Search for the cell housing the specified text and yield its [x, y] center coordinate. 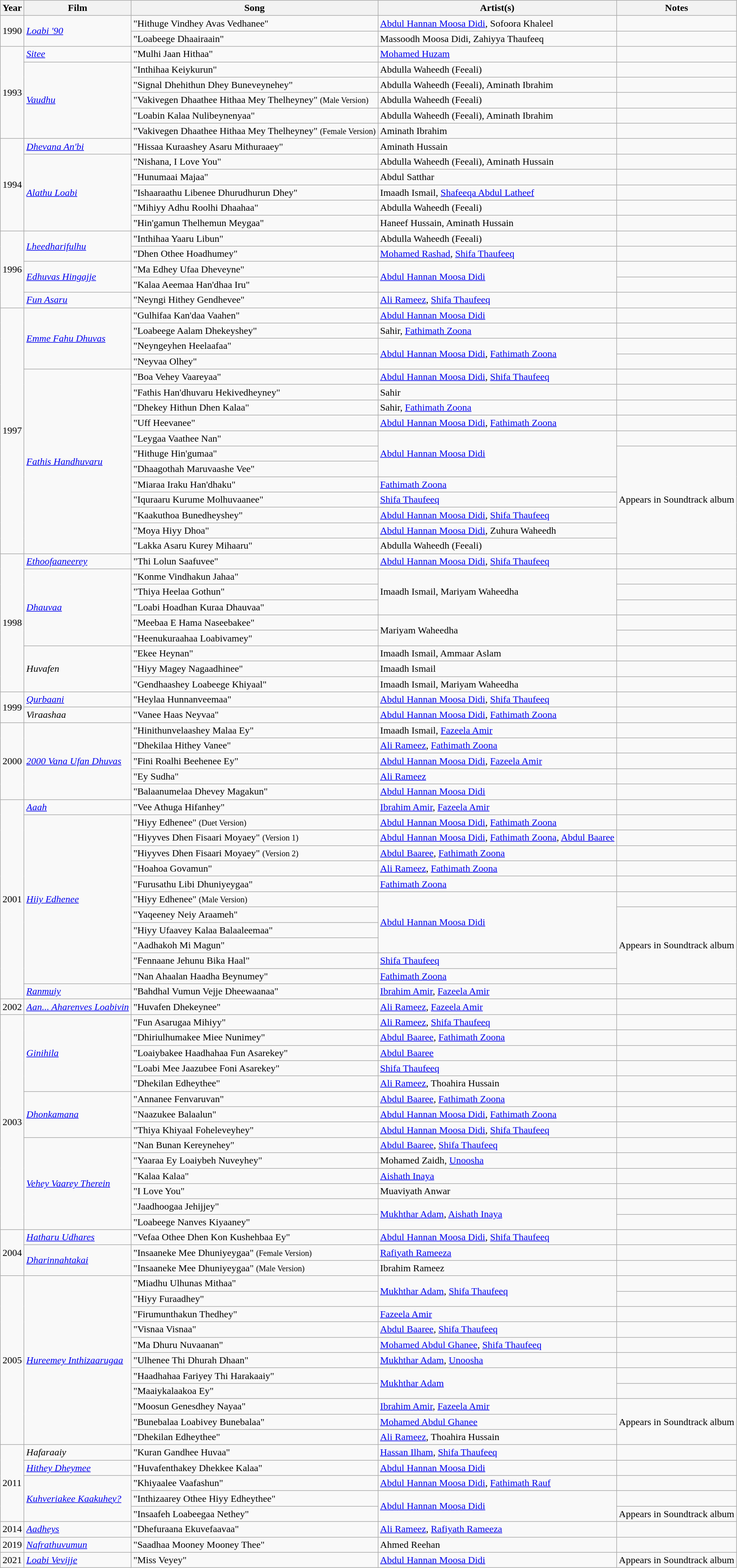
Aminath Ibrahim [497, 131]
"Hithuge Hin'gumaa" [254, 454]
Ali Rameez [497, 776]
"Khiyaalee Vaafashun" [254, 1483]
"Huvafen Dhekeynee" [254, 1007]
Mariyam Waheedha [497, 630]
"Nan Ahaalan Haadha Beynumey" [254, 976]
Mohamed Zaidh, Unoosha [497, 1160]
Aminath Hussain [497, 146]
Abdul Hannan Moosa Didi, Fathimath Rauf [497, 1483]
Sitee [77, 54]
"Moosun Genesdhey Nayaa" [254, 1406]
Sahir [497, 392]
"Loabeege Nanves Kiyaaney" [254, 1222]
"Naazukee Balaalun" [254, 1114]
1999 [12, 707]
Aadheys [77, 1529]
Edhuvas Hingajje [77, 277]
"Saadhaa Mooney Mooney Thee" [254, 1545]
Kuhveriakee Kaakuhey? [77, 1499]
Fazeela Amir [497, 1314]
Fun Asaru [77, 300]
Fathis Handhuvaru [77, 461]
"Furusathu Libi Dhuniyeygaa" [254, 884]
"Ekee Heynan" [254, 653]
"Hinithunvelaashey Malaa Ey" [254, 730]
Vaudhu [77, 100]
Aaah [77, 807]
"Nishana, I Love You" [254, 161]
"Loabeege Aalam Dhekeyshey" [254, 331]
Massoodh Moosa Didi, Zahiyya Thaufeeq [497, 39]
"Mulhi Jaan Hithaa" [254, 54]
"Kaakuthoa Bunedheyshey" [254, 515]
"Vakivegen Dhaathee Hithaa Mey Thelheyney" (Male Version) [254, 100]
"Fathis Han'dhuvaru Hekivedheyney" [254, 392]
"Loabeege Dhaairaain" [254, 39]
1990 [12, 31]
"Neyvaa Olhey" [254, 361]
"Inthihaa Keiykurun" [254, 69]
1994 [12, 184]
Hafaraaiy [77, 1453]
Imaadh Ismail [497, 669]
"Neyngeyhen Heelaafaa" [254, 346]
"Leygaa Vaathee Nan" [254, 438]
Rafiyath Rameeza [497, 1253]
"Hissaa Kuraashey Asaru Mithuraaey" [254, 146]
"Heylaa Hunnanveemaa" [254, 700]
"Vee Athuga Hifanhey" [254, 807]
Vehey Vaarey Therein [77, 1183]
Ginihila [77, 1053]
2003 [12, 1122]
2000 Vana Ufan Dhuvas [77, 761]
Mukhthar Adam [497, 1383]
"Hiyy Magey Nagaadhinee" [254, 669]
"Signal Dhehithun Dhey Buneveynehey" [254, 85]
2005 [12, 1360]
"Aadhakoh Mi Magun" [254, 945]
"Ulhenee Thi Dhurah Dhaan" [254, 1360]
Nafrathuvumun [77, 1545]
"Thi Lolun Saafuvee" [254, 561]
Abdul Baaree [497, 1053]
Dharinnahtakai [77, 1260]
2002 [12, 1007]
"Hiyy Furaadhey" [254, 1299]
Imaadh Ismail, Fazeela Amir [497, 730]
Loabi Vevijje [77, 1560]
Mukhthar Adam, Shifa Thaufeeq [497, 1291]
"Vanee Haas Neyvaa" [254, 715]
"Miadhu Ulhunas Mithaa" [254, 1283]
Notes [676, 8]
"Hoahoa Govamun" [254, 868]
Lheedharifulhu [77, 246]
"Gulhifaa Kan'daa Vaahen" [254, 315]
Imaadh Ismail, Ammaar Aslam [497, 653]
Haneef Hussain, Aminath Hussain [497, 223]
Dhonkamana [77, 1114]
Ranmuiy [77, 992]
"Kalaa Kalaa" [254, 1176]
Mukhthar Adam, Aishath Inaya [497, 1214]
Mohamed Rashad, Shifa Thaufeeq [497, 254]
"Dhiriulhumakee Miee Nunimey" [254, 1038]
"Inthihaa Yaaru Libun" [254, 239]
Aan... Aharenves Loabivin [77, 1007]
"Konme Vindhakun Jahaa" [254, 576]
Dhevana An'bi [77, 146]
2000 [12, 761]
"Vakivegen Dhaathee Hithaa Mey Thelheyney" (Female Version) [254, 131]
"Thiya Khiyaal Foheleveyhey" [254, 1130]
"Hiyy Edhenee" (Male Version) [254, 899]
"Hiyyves Dhen Fisaari Moyaey" (Version 2) [254, 853]
1998 [12, 623]
"Ma Edhey Ufaa Dheveyne" [254, 269]
"Loabi Mee Jaazubee Foni Asarekey" [254, 1068]
Aishath Inaya [497, 1176]
Qurbaani [77, 700]
"Hiyy Ufaavey Kalaa Balaaleemaa" [254, 930]
Mohamed Huzam [497, 54]
"Firumunthakun Thedhey" [254, 1314]
"Dhen Othee Hoadhumey" [254, 254]
"Moya Hiyy Dhoa" [254, 530]
Abdul Hannan Moosa Didi, Fathimath Zoona, Abdul Baaree [497, 838]
"Thiya Heelaa Gothun" [254, 592]
"I Love You" [254, 1191]
"Haadhahaa Fariyey Thi Harakaaiy" [254, 1375]
"Neyngi Hithey Gendhevee" [254, 300]
"Yaaraa Ey Loaiybeh Nuveyhey" [254, 1160]
Artist(s) [497, 8]
1997 [12, 430]
Loabi '90 [77, 31]
Mukhthar Adam, Unoosha [497, 1360]
"Bahdhal Vumun Vejje Dheewaanaa" [254, 992]
1996 [12, 269]
"Insaaneke Mee Dhuniyeygaa" (Male Version) [254, 1268]
Abdulla Waheedh (Feeali), Aminath Hussain [497, 161]
Mohamed Abdul Ghanee [497, 1421]
Ibrahim Rameez [497, 1268]
"Dhekilaa Hithey Vanee" [254, 746]
Abdul Hannan Moosa Didi, Fazeela Amir [497, 761]
"Boa Vehey Vaareyaa" [254, 377]
"Heenukuraahaa Loabivamey" [254, 638]
"Bunebalaa Loabivey Bunebalaa" [254, 1421]
Dhauvaa [77, 607]
"Fun Asarugaa Mihiyy" [254, 1022]
"Hin'gamun Thelhemun Meygaa" [254, 223]
2011 [12, 1483]
Muaviyath Anwar [497, 1191]
"Maaiykalaakoa Ey" [254, 1391]
"Hunumaai Majaa" [254, 177]
Film [77, 8]
Ali Rameez, Fazeela Amir [497, 1007]
"Insaafeh Loabeegaa Nethey" [254, 1514]
Huvafen [77, 669]
"Dhaagothah Maruvaashe Vee" [254, 469]
Ahmed Reehan [497, 1545]
"Uff Heevanee" [254, 423]
"Huvafenthakey Dhekkee Kalaa" [254, 1468]
"Dhekey Hithun Dhen Kalaa" [254, 407]
"Loabin Kalaa Nulibeynenyaa" [254, 115]
"Nan Bunan Kereynehey" [254, 1145]
Hithey Dheymee [77, 1468]
Year [12, 8]
"Fini Roalhi Beehenee Ey" [254, 761]
"Ma Dhuru Nuvaanan" [254, 1345]
2004 [12, 1253]
Ethoofaaneerey [77, 561]
Alathu Loabi [77, 192]
"Fennaane Jehunu Bika Haal" [254, 961]
Hatharu Udhares [77, 1237]
2014 [12, 1529]
1993 [12, 92]
"Loaiybakee Haadhahaa Fun Asarekey" [254, 1053]
Abdul Hannan Moosa Didi, Zuhura Waheedh [497, 530]
Hiiy Edhenee [77, 899]
"Miaraa Iraku Han'dhaku" [254, 484]
"Meebaa E Hama Naseebakee" [254, 623]
Abdul Hannan Moosa Didi, Sofoora Khaleel [497, 23]
"Inthizaarey Othee Hiyy Edheythee" [254, 1499]
"Ishaaraathu Libenee Dhurudhurun Dhey" [254, 193]
2019 [12, 1545]
"Loabi Hoadhan Kuraa Dhauvaa" [254, 607]
"Hiyy Edhenee" (Duet Version) [254, 822]
Hassan Ilham, Shifa Thaufeeq [497, 1453]
Mohamed Abdul Ghanee, Shifa Thaufeeq [497, 1345]
"Iquraaru Kurume Molhuvaanee" [254, 500]
Hureemey Inthizaarugaa [77, 1360]
"Gendhaashey Loabeege Khiyaal" [254, 684]
"Jaadhoogaa Jehijjey" [254, 1207]
Imaadh Ismail, Shafeeqa Abdul Latheef [497, 193]
Abdul Satthar [497, 177]
Song [254, 8]
"Yaqeeney Neiy Araameh" [254, 914]
"Dhefuraana Ekuvefaavaa" [254, 1529]
"Mihiyy Adhu Roolhi Dhaahaa" [254, 208]
"Visnaa Visnaa" [254, 1329]
"Vefaa Othee Dhen Kon Kushehbaa Ey" [254, 1237]
2021 [12, 1560]
"Miss Veyey" [254, 1560]
"Kalaa Aeemaa Han'dhaa Iru" [254, 285]
Ali Rameez, Rafiyath Rameeza [497, 1529]
"Annanee Fenvaruvan" [254, 1099]
"Insaaneke Mee Dhuniyeygaa" (Female Version) [254, 1253]
"Ey Sudha" [254, 776]
"Hiyyves Dhen Fisaari Moyaey" (Version 1) [254, 838]
"Balaanumelaa Dhevey Magakun" [254, 792]
Viraashaa [77, 715]
2001 [12, 899]
Emme Fahu Dhuvas [77, 338]
"Kuran Gandhee Huvaa" [254, 1453]
"Lakka Asaru Kurey Mihaaru" [254, 546]
"Hithuge Vindhey Avas Vedhanee" [254, 23]
